Capture the cell that displays the provided text and extract its [x, y] central coordinate. 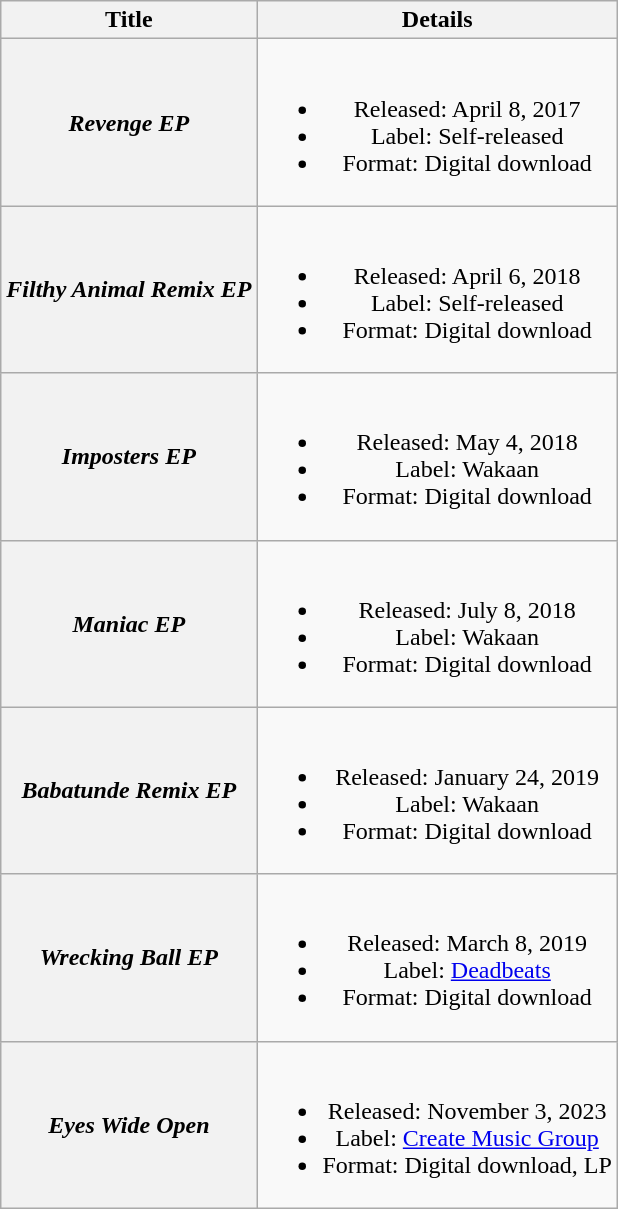
Details [437, 20]
Maniac EP [129, 624]
Babatunde Remix EP [129, 790]
Released: May 4, 2018Label: WakaanFormat: Digital download [437, 456]
Released: January 24, 2019Label: WakaanFormat: Digital download [437, 790]
Released: July 8, 2018Label: WakaanFormat: Digital download [437, 624]
Released: April 8, 2017Label: Self-releasedFormat: Digital download [437, 122]
Imposters EP [129, 456]
Revenge EP [129, 122]
Released: April 6, 2018Label: Self-releasedFormat: Digital download [437, 290]
Filthy Animal Remix EP [129, 290]
Released: March 8, 2019Label: DeadbeatsFormat: Digital download [437, 958]
Released: November 3, 2023Label: Create Music GroupFormat: Digital download, LP [437, 1124]
Wrecking Ball EP [129, 958]
Title [129, 20]
Eyes Wide Open [129, 1124]
